Determine the [x, y] coordinate at the center of the cell enclosing the given text.  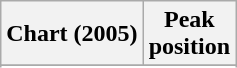
Peakposition [189, 34]
Chart (2005) [72, 34]
